Locate the cell with the specified text and output its [x, y] center coordinate. 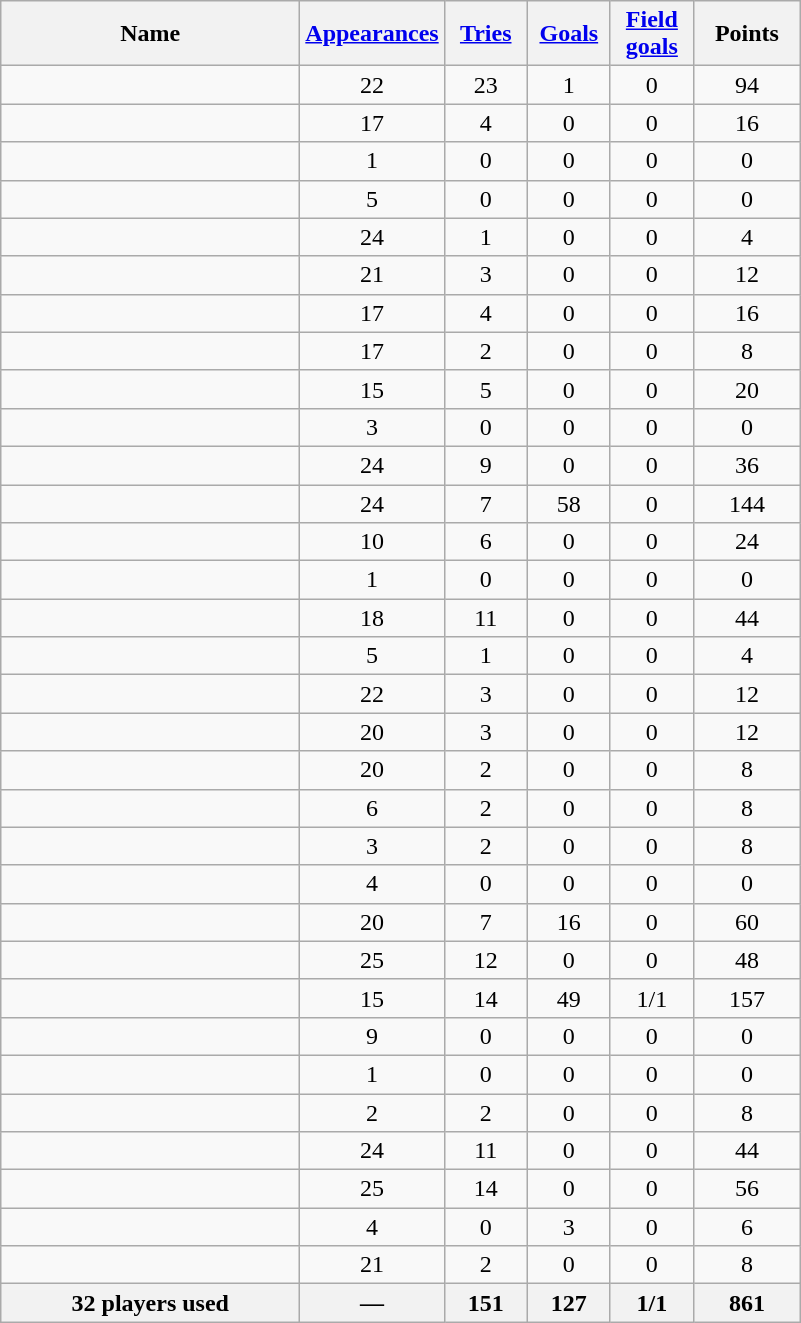
Tries [486, 34]
94 [746, 85]
Points [746, 34]
32 players used [150, 1303]
157 [746, 998]
144 [746, 503]
Appearances [372, 34]
56 [746, 1189]
36 [746, 465]
Field goals [652, 34]
— [372, 1303]
10 [372, 542]
Name [150, 34]
151 [486, 1303]
49 [568, 998]
48 [746, 960]
58 [568, 503]
18 [372, 618]
Goals [568, 34]
127 [568, 1303]
23 [486, 85]
60 [746, 922]
861 [746, 1303]
